Extract the (x, y) coordinate from the center of the cell holding the provided text.  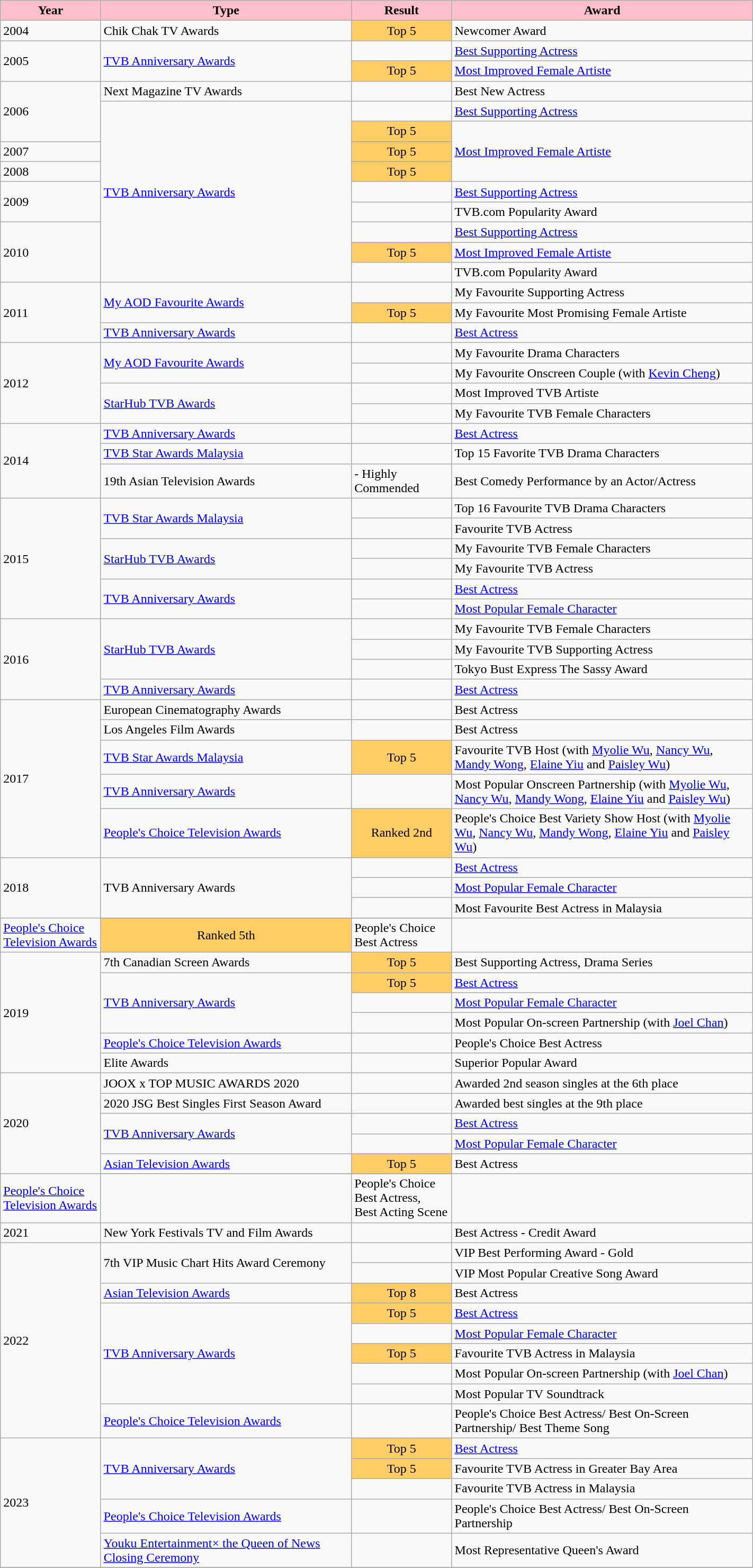
People's Choice Best Actress, Best Acting Scene (401, 1198)
2010 (51, 252)
7th VIP Music Chart Hits Award Ceremony (226, 1263)
2008 (51, 171)
2012 (51, 383)
My Favourite TVB Supporting Actress (602, 649)
Best Supporting Actress, Drama Series (602, 962)
Awarded 2nd season singles at the 6th place (602, 1083)
Top 8 (401, 1293)
VIP Best Performing Award - Gold (602, 1253)
Best New Actress (602, 91)
Youku Entertainment× the Queen of News Closing Ceremony (226, 1551)
2021 (51, 1232)
Favourite TVB Actress in Greater Bay Area (602, 1469)
Most Improved TVB Artiste (602, 393)
Chik Chak TV Awards (226, 31)
Most Representative Queen's Award (602, 1551)
VIP Most Popular Creative Song Award (602, 1273)
2011 (51, 313)
2006 (51, 111)
Tokyo Bust Express The Sassy Award (602, 669)
Most Popular TV Soundtrack (602, 1394)
JOOX x TOP MUSIC AWARDS 2020 (226, 1083)
- Highly Commended (401, 481)
My Favourite TVB Actress (602, 568)
2007 (51, 151)
Best Comedy Performance by an Actor/Actress (602, 481)
2020 JSG Best Singles First Season Award (226, 1103)
2015 (51, 558)
Most Popular Onscreen Partnership (with Myolie Wu, Nancy Wu, Mandy Wong, Elaine Yiu and Paisley Wu) (602, 792)
Ranked 5th (226, 935)
Next Magazine TV Awards (226, 91)
My Favourite Most Promising Female Artiste (602, 313)
2018 (51, 887)
Best Actress - Credit Award (602, 1232)
Ranked 2nd (401, 833)
People's Choice Best Actress/ Best On-Screen Partnership (602, 1516)
2014 (51, 460)
2005 (51, 61)
2020 (51, 1123)
2016 (51, 659)
People's Choice Best Variety Show Host (with Myolie Wu, Nancy Wu, Mandy Wong, Elaine Yiu and Paisley Wu) (602, 833)
19th Asian Television Awards (226, 481)
Top 16 Favourite TVB Drama Characters (602, 508)
Top 15 Favorite TVB Drama Characters (602, 454)
Newcomer Award (602, 31)
My Favourite Supporting Actress (602, 293)
7th Canadian Screen Awards (226, 962)
Result (401, 11)
2019 (51, 1012)
Elite Awards (226, 1063)
My Favourite Onscreen Couple (with Kevin Cheng) (602, 373)
Award (602, 11)
Most Favourite Best Actress in Malaysia (602, 908)
2009 (51, 202)
People's Choice Best Actress/ Best On-Screen Partnership/ Best Theme Song (602, 1421)
Los Angeles Film Awards (226, 730)
European Cinematography Awards (226, 710)
2017 (51, 778)
2004 (51, 31)
New York Festivals TV and Film Awards (226, 1232)
Superior Popular Award (602, 1063)
Favourite TVB Actress (602, 528)
My Favourite Drama Characters (602, 353)
2023 (51, 1503)
2022 (51, 1340)
Type (226, 11)
Awarded best singles at the 9th place (602, 1103)
Year (51, 11)
Favourite TVB Host (with Myolie Wu, Nancy Wu, Mandy Wong, Elaine Yiu and Paisley Wu) (602, 757)
